Search for the cell housing the specified text and yield its [x, y] center coordinate. 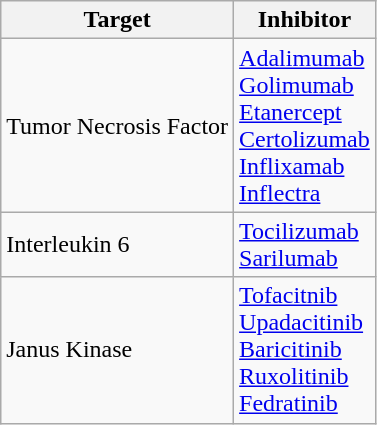
Interleukin 6 [118, 244]
Tumor Necrosis Factor [118, 126]
AdalimumabGolimumabEtanerceptCertolizumabInflixamabInflectra [305, 126]
TocilizumabSarilumab [305, 244]
Target [118, 20]
TofacitnibUpadacitinibBaricitinibRuxolitinibFedratinib [305, 350]
Janus Kinase [118, 350]
Inhibitor [305, 20]
